Search for the cell housing the specified text and yield its [X, Y] center coordinate. 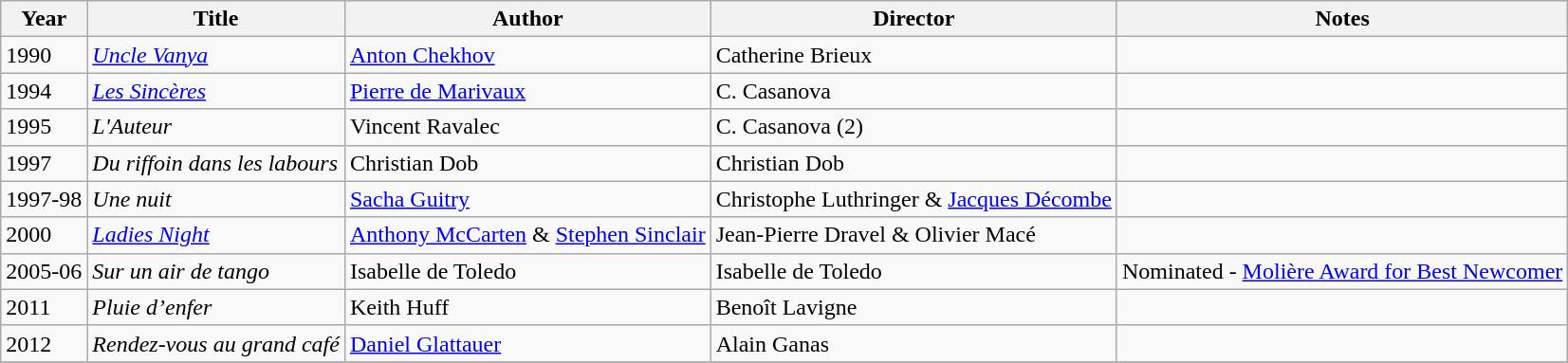
Anthony McCarten & Stephen Sinclair [527, 235]
Daniel Glattauer [527, 343]
Year [44, 19]
C. Casanova [913, 91]
Pierre de Marivaux [527, 91]
2000 [44, 235]
Sacha Guitry [527, 199]
Catherine Brieux [913, 55]
1997-98 [44, 199]
Director [913, 19]
Sur un air de tango [216, 271]
Pluie d’enfer [216, 307]
Ladies Night [216, 235]
L'Auteur [216, 127]
1995 [44, 127]
2005-06 [44, 271]
Christophe Luthringer & Jacques Décombe [913, 199]
Vincent Ravalec [527, 127]
Benoît Lavigne [913, 307]
Rendez-vous au grand café [216, 343]
Jean-Pierre Dravel & Olivier Macé [913, 235]
Uncle Vanya [216, 55]
Keith Huff [527, 307]
C. Casanova (2) [913, 127]
Title [216, 19]
Notes [1341, 19]
Une nuit [216, 199]
1997 [44, 163]
1994 [44, 91]
Nominated - Molière Award for Best Newcomer [1341, 271]
2012 [44, 343]
Les Sincères [216, 91]
1990 [44, 55]
Alain Ganas [913, 343]
Du riffoin dans les labours [216, 163]
Anton Chekhov [527, 55]
2011 [44, 307]
Author [527, 19]
